Scan for the cell matching the given text and deliver its (X, Y) coordinate at center. 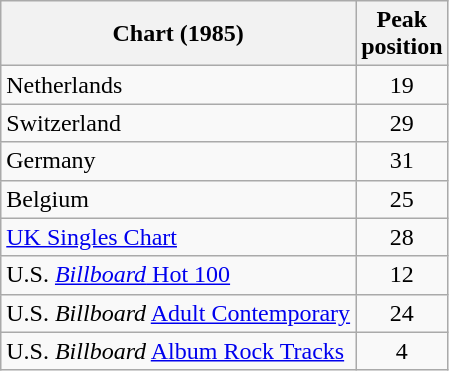
Switzerland (178, 123)
19 (402, 85)
25 (402, 199)
Chart (1985) (178, 34)
Peakposition (402, 34)
31 (402, 161)
U.S. Billboard Album Rock Tracks (178, 351)
29 (402, 123)
U.S. Billboard Hot 100 (178, 275)
28 (402, 237)
4 (402, 351)
UK Singles Chart (178, 237)
24 (402, 313)
Belgium (178, 199)
Germany (178, 161)
Netherlands (178, 85)
12 (402, 275)
U.S. Billboard Adult Contemporary (178, 313)
